Capture the cell that displays the provided text and extract its (X, Y) central coordinate. 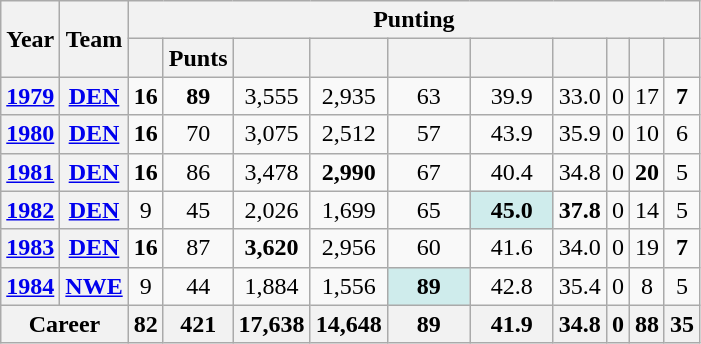
39.9 (512, 96)
41.9 (512, 324)
1982 (30, 210)
3,075 (272, 134)
NWE (94, 286)
2,956 (348, 248)
17,638 (272, 324)
65 (428, 210)
2,512 (348, 134)
88 (646, 324)
1,699 (348, 210)
2,990 (348, 172)
17 (646, 96)
42.8 (512, 286)
1981 (30, 172)
1980 (30, 134)
40.4 (512, 172)
67 (428, 172)
82 (146, 324)
70 (198, 134)
35 (682, 324)
20 (646, 172)
35.4 (580, 286)
421 (198, 324)
44 (198, 286)
Career (64, 324)
60 (428, 248)
2,935 (348, 96)
3,620 (272, 248)
63 (428, 96)
Punting (414, 20)
1979 (30, 96)
8 (646, 286)
3,555 (272, 96)
Year (30, 39)
1,556 (348, 286)
14 (646, 210)
Punts (198, 58)
10 (646, 134)
6 (682, 134)
2,026 (272, 210)
Team (94, 39)
14,648 (348, 324)
45 (198, 210)
86 (198, 172)
37.8 (580, 210)
3,478 (272, 172)
41.6 (512, 248)
34.0 (580, 248)
1,884 (272, 286)
1984 (30, 286)
45.0 (512, 210)
1983 (30, 248)
43.9 (512, 134)
87 (198, 248)
33.0 (580, 96)
35.9 (580, 134)
57 (428, 134)
19 (646, 248)
